Detect which cell encompasses the target text, then output its [X, Y] center coordinate. 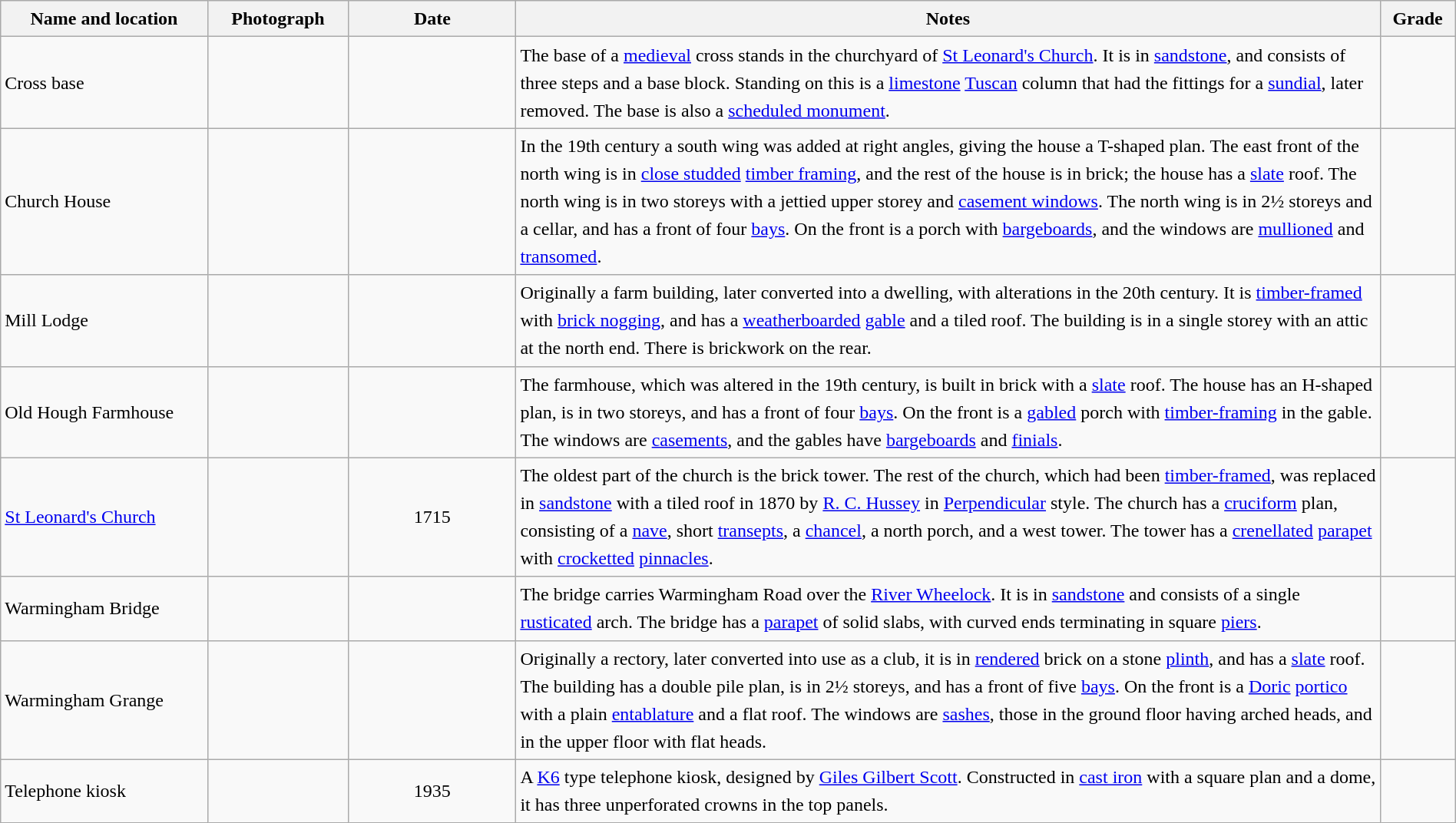
Mill Lodge [104, 321]
Photograph [278, 18]
Date [432, 18]
Name and location [104, 18]
Cross base [104, 83]
Grade [1418, 18]
Notes [948, 18]
Old Hough Farmhouse [104, 411]
Warmingham Grange [104, 700]
Telephone kiosk [104, 791]
Warmingham Bridge [104, 608]
Church House [104, 201]
1935 [432, 791]
1715 [432, 517]
St Leonard's Church [104, 517]
